Scan for the cell matching the given text and deliver its [X, Y] coordinate at center. 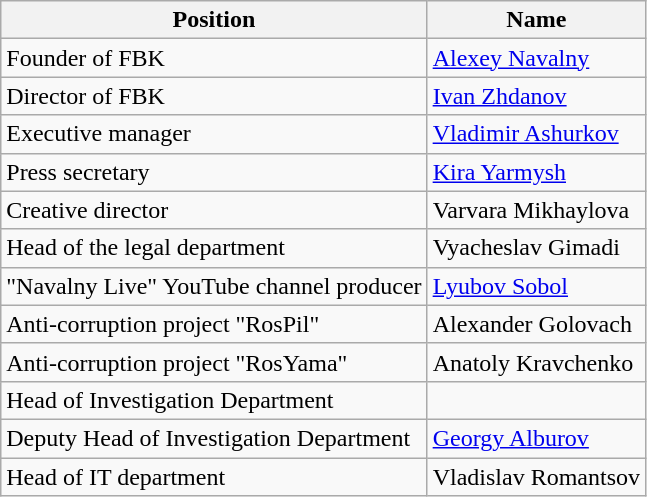
Anti-corruption project "RosPil" [214, 324]
Head of Investigation Department [214, 400]
Executive manager [214, 134]
Ivan Zhdanov [536, 96]
Vladimir Ashurkov [536, 134]
"Navalny Live" YouTube channel producer [214, 286]
Head of the legal department [214, 248]
Varvara Mikhaylova [536, 210]
Press secretary [214, 172]
Vladislav Romantsov [536, 477]
Alexander Golovach [536, 324]
Georgy Alburov [536, 438]
Anti-corruption project "RosYama" [214, 362]
Deputy Head of Investigation Department [214, 438]
Creative director [214, 210]
Anatoly Kravchenko [536, 362]
Vyacheslav Gimadi [536, 248]
Position [214, 20]
Head of IT department [214, 477]
Lyubov Sobol [536, 286]
Alexey Navalny [536, 58]
Director of FBK [214, 96]
Name [536, 20]
Kira Yarmysh [536, 172]
Founder of FBK [214, 58]
